Extract the [x, y] coordinate from the center of the cell holding the provided text.  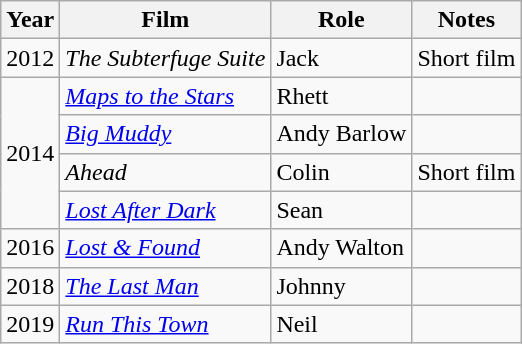
Notes [466, 20]
Role [342, 20]
Big Muddy [166, 134]
Lost & Found [166, 248]
Jack [342, 58]
Film [166, 20]
Ahead [166, 172]
Maps to the Stars [166, 96]
The Subterfuge Suite [166, 58]
Run This Town [166, 324]
Johnny [342, 286]
Colin [342, 172]
2019 [30, 324]
2014 [30, 153]
Sean [342, 210]
2018 [30, 286]
2016 [30, 248]
Rhett [342, 96]
Year [30, 20]
Neil [342, 324]
The Last Man [166, 286]
Andy Barlow [342, 134]
2012 [30, 58]
Andy Walton [342, 248]
Lost After Dark [166, 210]
